Return the [X, Y] coordinate for the center point of the cell that contains the specified text.  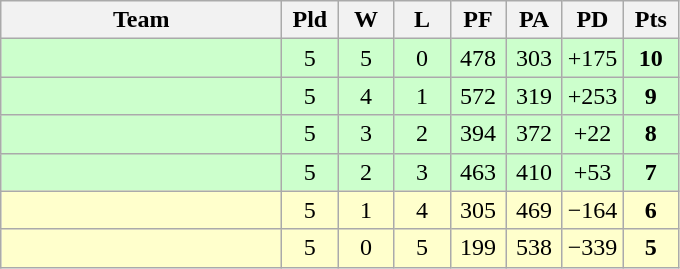
−339 [592, 248]
478 [478, 58]
10 [651, 58]
319 [534, 96]
+53 [592, 172]
L [422, 20]
8 [651, 134]
Pld [310, 20]
469 [534, 210]
372 [534, 134]
W [366, 20]
Pts [651, 20]
7 [651, 172]
PF [478, 20]
572 [478, 96]
6 [651, 210]
303 [534, 58]
538 [534, 248]
Team [142, 20]
+22 [592, 134]
305 [478, 210]
+253 [592, 96]
199 [478, 248]
394 [478, 134]
463 [478, 172]
−164 [592, 210]
9 [651, 96]
PD [592, 20]
410 [534, 172]
PA [534, 20]
+175 [592, 58]
